Pinpoint the cell where the given text exists, returning its (X, Y) midpoint coordinate. 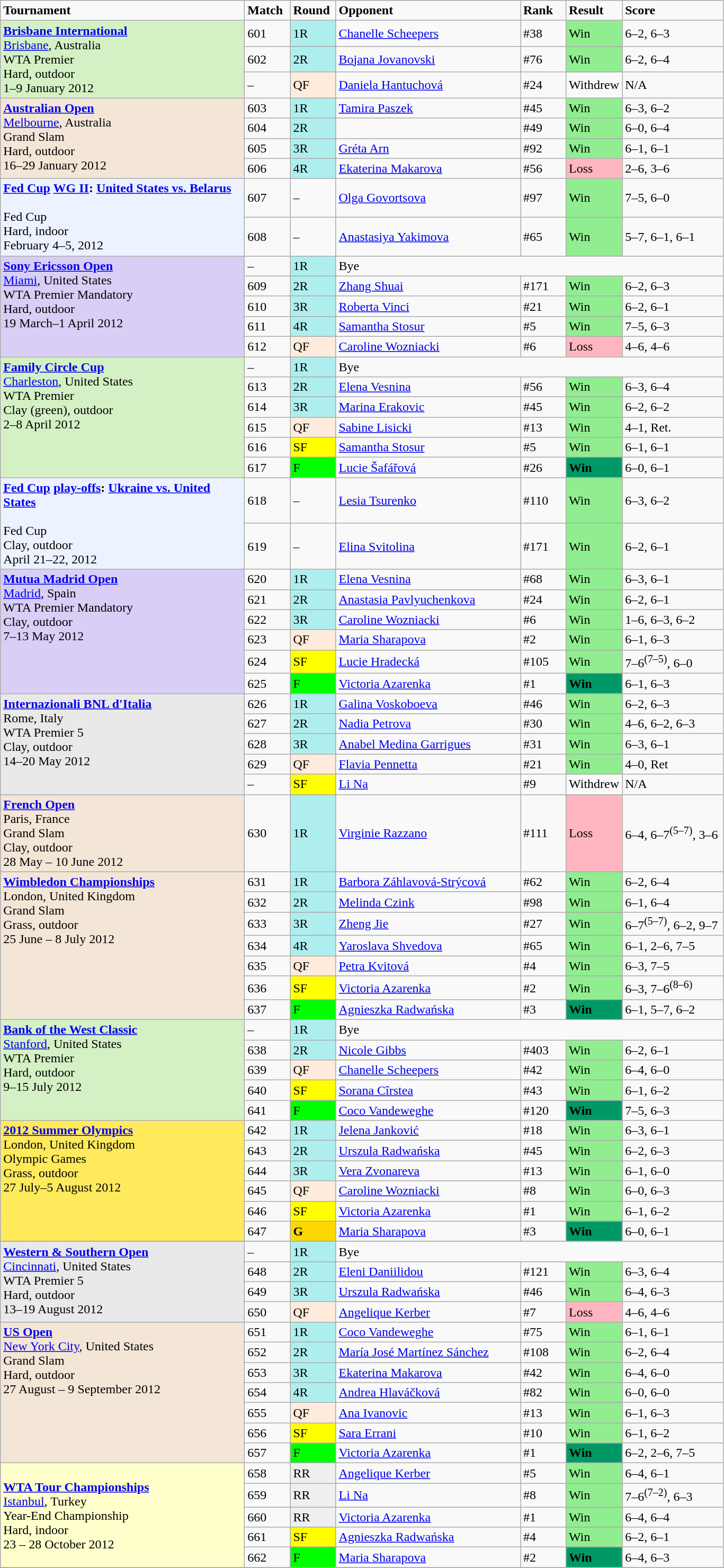
607 (267, 198)
Anastasia Pavlyuchenkova (428, 599)
624 (267, 662)
Flavia Pennetta (428, 764)
#43 (543, 1090)
Fed Cup play-offs: Ukraine vs. United States Fed Cup Clay, outdoor April 21–22, 2012 (123, 523)
661 (267, 1537)
#111 (543, 833)
Fed Cup WG II: United States vs. Belarus Fed Cup Hard, indoor February 4–5, 2012 (123, 217)
Galina Voskoboeva (428, 704)
642 (267, 1131)
Internazionali BNL d'Italia Rome, ItalyWTA Premier 5Clay, outdoor14–20 May 2012 (123, 744)
#38 (543, 34)
635 (267, 966)
645 (267, 1191)
636 (267, 988)
WTA Tour Championships Istanbul, TurkeyYear-End ChampionshipHard, indoor23 – 28 October 2012 (123, 1516)
Virginie Razzano (428, 833)
6–4, 6–7(5–7), 3–6 (673, 833)
634 (267, 946)
2–6, 3–6 (673, 168)
6–3, 7–5 (673, 966)
4–6, 6–2, 6–3 (673, 724)
652 (267, 1352)
Bank of the West Classic Stanford, United StatesWTA PremierHard, outdoor9–15 July 2012 (123, 1070)
Elina Svitolina (428, 546)
659 (267, 1495)
654 (267, 1393)
626 (267, 704)
Bojana Jovanovski (428, 59)
#68 (543, 579)
Nicole Gibbs (428, 1050)
6–1, 2–6, 7–5 (673, 946)
602 (267, 59)
Daniela Hantuchová (428, 85)
608 (267, 236)
#76 (543, 59)
605 (267, 148)
Sorana Cîrstea (428, 1090)
#62 (543, 882)
Sara Errani (428, 1433)
640 (267, 1090)
612 (267, 346)
#92 (543, 148)
Family Circle Cup Charleston, United StatesWTA PremierClay (green), outdoor2–8 April 2012 (123, 417)
#75 (543, 1332)
Roberta Vinci (428, 306)
648 (267, 1271)
662 (267, 1557)
6–3, 7–6(8–6) (673, 988)
6–1, 5–7, 6–2 (673, 1010)
6–2, 6–2 (673, 407)
4–1, Ret. (673, 427)
#30 (543, 724)
606 (267, 168)
637 (267, 1010)
628 (267, 744)
609 (267, 286)
625 (267, 684)
6–4, 6–1 (673, 1473)
616 (267, 447)
Ana Ivanovic (428, 1413)
Score (673, 11)
Brisbane International Brisbane, AustraliaWTA PremierHard, outdoor1–9 January 2012 (123, 59)
632 (267, 902)
#121 (543, 1271)
Olga Govortsova (428, 198)
Petra Kvitová (428, 966)
6–1, 6–4 (673, 902)
6–2, 2–6, 7–5 (673, 1453)
7–6(7–5), 6–0 (673, 662)
#120 (543, 1110)
Australian Open Melbourne, AustraliaGrand SlamHard, outdoor16–29 January 2012 (123, 138)
Barbora Záhlavová-Strýcová (428, 882)
629 (267, 764)
656 (267, 1433)
1–6, 6–3, 6–2 (673, 620)
627 (267, 724)
Rank (543, 11)
Western & Southern Open Cincinnati, United StatesWTA Premier 5Hard, outdoor13–19 August 2012 (123, 1282)
Anastasiya Yakimova (428, 236)
613 (267, 387)
Marina Erakovic (428, 407)
657 (267, 1453)
647 (267, 1231)
646 (267, 1211)
Opponent (428, 11)
604 (267, 128)
643 (267, 1151)
#26 (543, 468)
Mutua Madrid Open Madrid, SpainWTA Premier MandatoryClay, outdoor7–13 May 2012 (123, 631)
Lucie Šafářová (428, 468)
2012 Summer Olympics London, United KingdomOlympic GamesGrass, outdoor27 July–5 August 2012 (123, 1181)
Eleni Daniilidou (428, 1271)
4–0, Ret (673, 764)
633 (267, 924)
6–0, 6–4 (673, 128)
Tournament (123, 11)
Match (267, 11)
#97 (543, 198)
Sony Ericsson Open Miami, United StatesWTA Premier MandatoryHard, outdoor19 March–1 April 2012 (123, 306)
Lucie Hradecká (428, 662)
Gréta Arn (428, 148)
#403 (543, 1050)
#110 (543, 501)
653 (267, 1373)
603 (267, 108)
María José Martínez Sánchez (428, 1352)
630 (267, 833)
Nadia Petrova (428, 724)
Lesia Tsurenko (428, 501)
6–7(5–7), 6–2, 9–7 (673, 924)
Zhang Shuai (428, 286)
Jelena Janković (428, 1131)
6–0, 6–0 (673, 1393)
655 (267, 1413)
644 (267, 1171)
Vera Zvonareva (428, 1171)
Wimbledon Championships London, United KingdomGrand SlamGrass, outdoor25 June – 8 July 2012 (123, 946)
#27 (543, 924)
641 (267, 1110)
7–5, 6–0 (673, 198)
651 (267, 1332)
Result (594, 11)
6–1, 6–0 (673, 1171)
Zheng Jie (428, 924)
618 (267, 501)
#18 (543, 1131)
Sabine Lisicki (428, 427)
#108 (543, 1352)
#98 (543, 902)
G (313, 1231)
615 (267, 427)
#7 (543, 1312)
621 (267, 599)
Anabel Medina Garrigues (428, 744)
601 (267, 34)
611 (267, 326)
5–7, 6–1, 6–1 (673, 236)
631 (267, 882)
Andrea Hlaváčková (428, 1393)
619 (267, 546)
Yaroslava Shvedova (428, 946)
US Open New York City, United StatesGrand SlamHard, outdoor27 August – 9 September 2012 (123, 1393)
623 (267, 640)
7–6(7–2), 6–3 (673, 1495)
#9 (543, 784)
638 (267, 1050)
6–0, 6–3 (673, 1191)
614 (267, 407)
650 (267, 1312)
620 (267, 579)
639 (267, 1070)
660 (267, 1517)
Round (313, 11)
Melinda Czink (428, 902)
#31 (543, 744)
Tamira Paszek (428, 108)
622 (267, 620)
658 (267, 1473)
649 (267, 1292)
#49 (543, 128)
#82 (543, 1393)
French Open Paris, FranceGrand SlamClay, outdoor28 May – 10 June 2012 (123, 833)
#105 (543, 662)
610 (267, 306)
#10 (543, 1433)
617 (267, 468)
6–4, 6–4 (673, 1517)
